Output the [X, Y] coordinate of the center of the cell containing the given text.  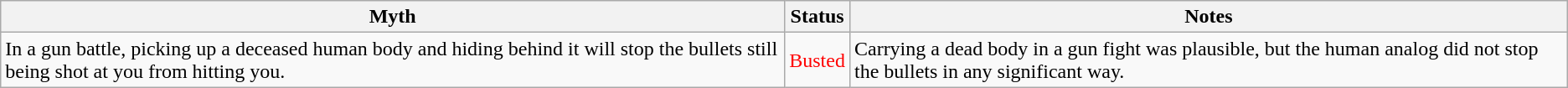
Busted [818, 60]
Myth [393, 17]
Notes [1208, 17]
Status [818, 17]
In a gun battle, picking up a deceased human body and hiding behind it will stop the bullets still being shot at you from hitting you. [393, 60]
Carrying a dead body in a gun fight was plausible, but the human analog did not stop the bullets in any significant way. [1208, 60]
